Provide the [X, Y] coordinate of the cell's center where the given text is located.  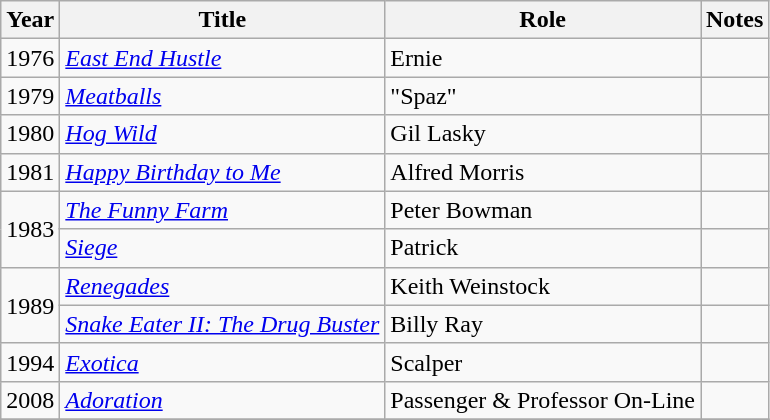
Snake Eater II: The Drug Buster [222, 324]
1980 [30, 134]
1989 [30, 305]
Hog Wild [222, 134]
1983 [30, 229]
Title [222, 20]
1994 [30, 362]
Notes [734, 20]
Keith Weinstock [543, 286]
Exotica [222, 362]
1979 [30, 96]
Passenger & Professor On-Line [543, 400]
Ernie [543, 58]
Year [30, 20]
Gil Lasky [543, 134]
East End Hustle [222, 58]
Alfred Morris [543, 172]
The Funny Farm [222, 210]
Happy Birthday to Me [222, 172]
Scalper [543, 362]
Role [543, 20]
Peter Bowman [543, 210]
1981 [30, 172]
Billy Ray [543, 324]
"Spaz" [543, 96]
2008 [30, 400]
Adoration [222, 400]
1976 [30, 58]
Meatballs [222, 96]
Renegades [222, 286]
Siege [222, 248]
Patrick [543, 248]
